Detect which cell encompasses the target text, then output its (x, y) center coordinate. 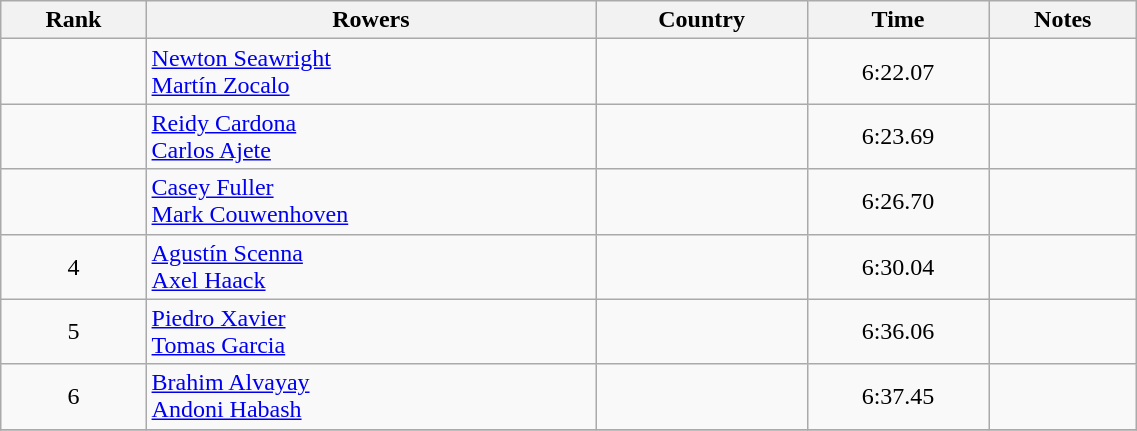
6:36.06 (898, 332)
6:22.07 (898, 72)
Newton SeawrightMartín Zocalo (371, 72)
Country (702, 20)
Rank (74, 20)
6:23.69 (898, 136)
6:30.04 (898, 266)
Time (898, 20)
Rowers (371, 20)
Brahim AlvayayAndoni Habash (371, 396)
6 (74, 396)
Casey FullerMark Couwenhoven (371, 202)
6:26.70 (898, 202)
Reidy CardonaCarlos Ajete (371, 136)
Agustín ScennaAxel Haack (371, 266)
5 (74, 332)
4 (74, 266)
Notes (1063, 20)
Piedro XavierTomas Garcia (371, 332)
6:37.45 (898, 396)
